Capture the cell that displays the provided text and extract its [x, y] central coordinate. 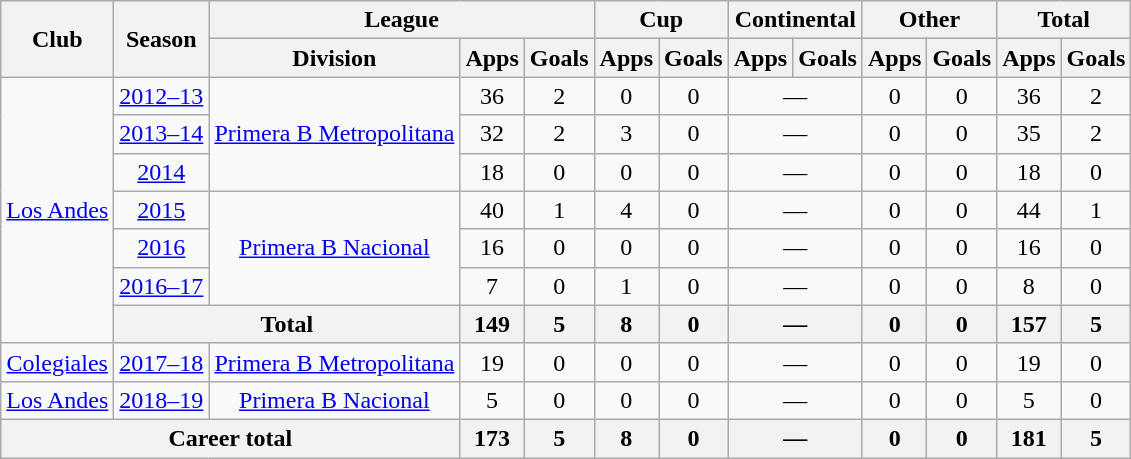
2016 [162, 248]
Club [58, 39]
2015 [162, 210]
157 [1029, 324]
2018–19 [162, 400]
2014 [162, 172]
League [402, 20]
149 [492, 324]
32 [492, 134]
2017–18 [162, 362]
Colegiales [58, 362]
Cup [661, 20]
3 [626, 134]
Division [334, 58]
2016–17 [162, 286]
2012–13 [162, 96]
173 [492, 438]
7 [492, 286]
35 [1029, 134]
Continental [795, 20]
4 [626, 210]
Career total [230, 438]
40 [492, 210]
Season [162, 39]
Other [929, 20]
181 [1029, 438]
44 [1029, 210]
2013–14 [162, 134]
